Output the (x, y) coordinate of the center of the cell containing the given text.  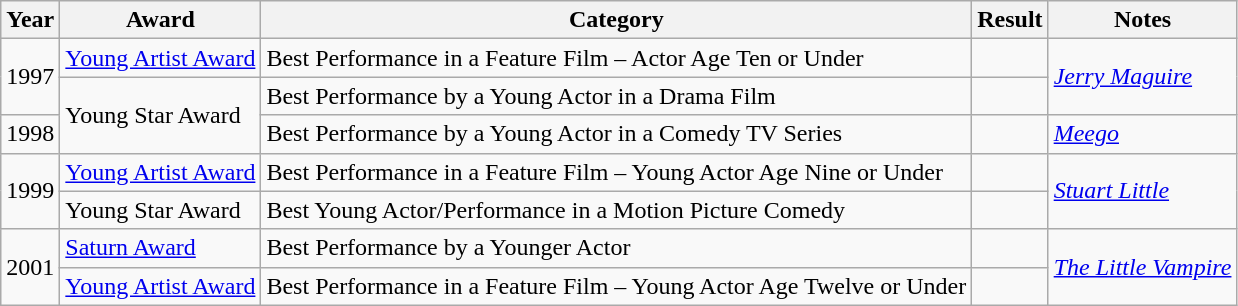
Best Performance in a Feature Film – Young Actor Age Twelve or Under (616, 286)
Saturn Award (160, 248)
1997 (30, 77)
Category (616, 20)
The Little Vampire (1142, 267)
Best Performance by a Young Actor in a Drama Film (616, 96)
Year (30, 20)
Best Young Actor/Performance in a Motion Picture Comedy (616, 210)
Best Performance by a Younger Actor (616, 248)
Result (1010, 20)
Best Performance in a Feature Film – Actor Age Ten or Under (616, 58)
Meego (1142, 134)
Best Performance by a Young Actor in a Comedy TV Series (616, 134)
Award (160, 20)
1999 (30, 191)
Stuart Little (1142, 191)
Notes (1142, 20)
1998 (30, 134)
2001 (30, 267)
Best Performance in a Feature Film – Young Actor Age Nine or Under (616, 172)
Jerry Maguire (1142, 77)
